Pinpoint the cell where the given text exists, returning its [x, y] midpoint coordinate. 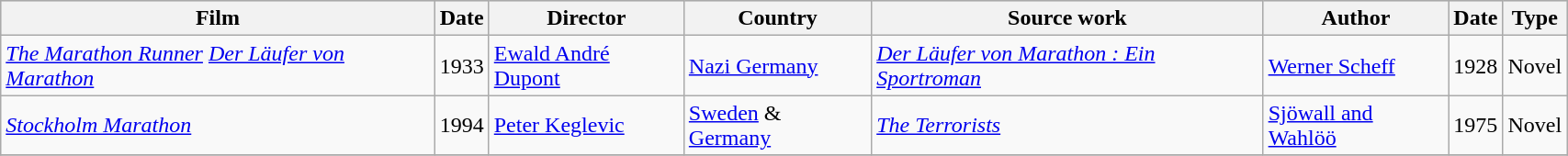
Source work [1067, 18]
1928 [1475, 66]
1933 [461, 66]
Film [218, 18]
Werner Scheff [1356, 66]
Sweden & Germany [777, 125]
Director [586, 18]
Der Läufer von Marathon : Ein Sportroman [1067, 66]
The Terrorists [1067, 125]
1994 [461, 125]
1975 [1475, 125]
Ewald André Dupont [586, 66]
Sjöwall and Wahlöö [1356, 125]
Country [777, 18]
The Marathon Runner Der Läufer von Marathon [218, 66]
Nazi Germany [777, 66]
Author [1356, 18]
Peter Keglevic [586, 125]
Stockholm Marathon [218, 125]
Type [1535, 18]
